Identify which cell holds the provided text, then report its [X, Y] central coordinate. 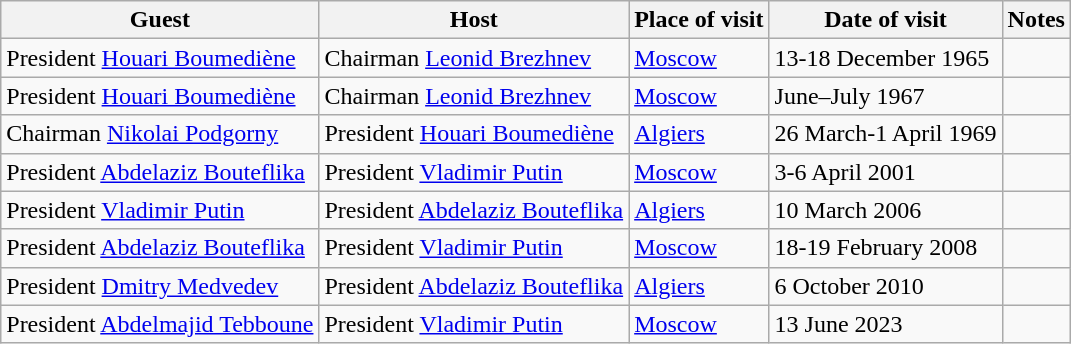
3-6 April 2001 [886, 172]
13-18 December 1965 [886, 58]
10 March 2006 [886, 210]
13 June 2023 [886, 324]
Host [474, 20]
Chairman Nikolai Podgorny [160, 134]
Date of visit [886, 20]
18-19 February 2008 [886, 248]
President Dmitry Medvedev [160, 286]
6 October 2010 [886, 286]
President Abdelmajid Tebboune [160, 324]
26 March-1 April 1969 [886, 134]
June–July 1967 [886, 96]
Guest [160, 20]
Notes [1036, 20]
Place of visit [699, 20]
